Scan for the cell matching the given text and deliver its [x, y] coordinate at center. 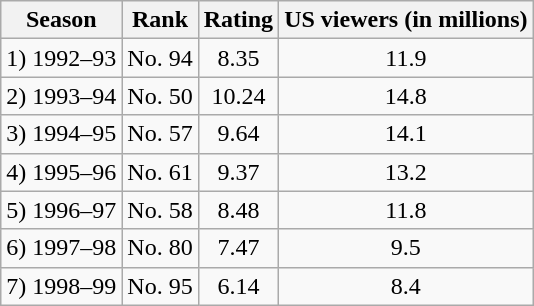
7.47 [238, 248]
14.1 [406, 134]
US viewers (in millions) [406, 20]
9.64 [238, 134]
11.8 [406, 210]
4) 1995–96 [62, 172]
Rank [160, 20]
No. 95 [160, 286]
11.9 [406, 58]
3) 1994–95 [62, 134]
6.14 [238, 286]
8.35 [238, 58]
10.24 [238, 96]
No. 50 [160, 96]
8.4 [406, 286]
No. 94 [160, 58]
7) 1998–99 [62, 286]
No. 57 [160, 134]
14.8 [406, 96]
No. 61 [160, 172]
13.2 [406, 172]
5) 1996–97 [62, 210]
9.5 [406, 248]
8.48 [238, 210]
Rating [238, 20]
6) 1997–98 [62, 248]
9.37 [238, 172]
2) 1993–94 [62, 96]
No. 80 [160, 248]
Season [62, 20]
No. 58 [160, 210]
1) 1992–93 [62, 58]
